Extract the (x, y) coordinate from the center of the cell holding the provided text.  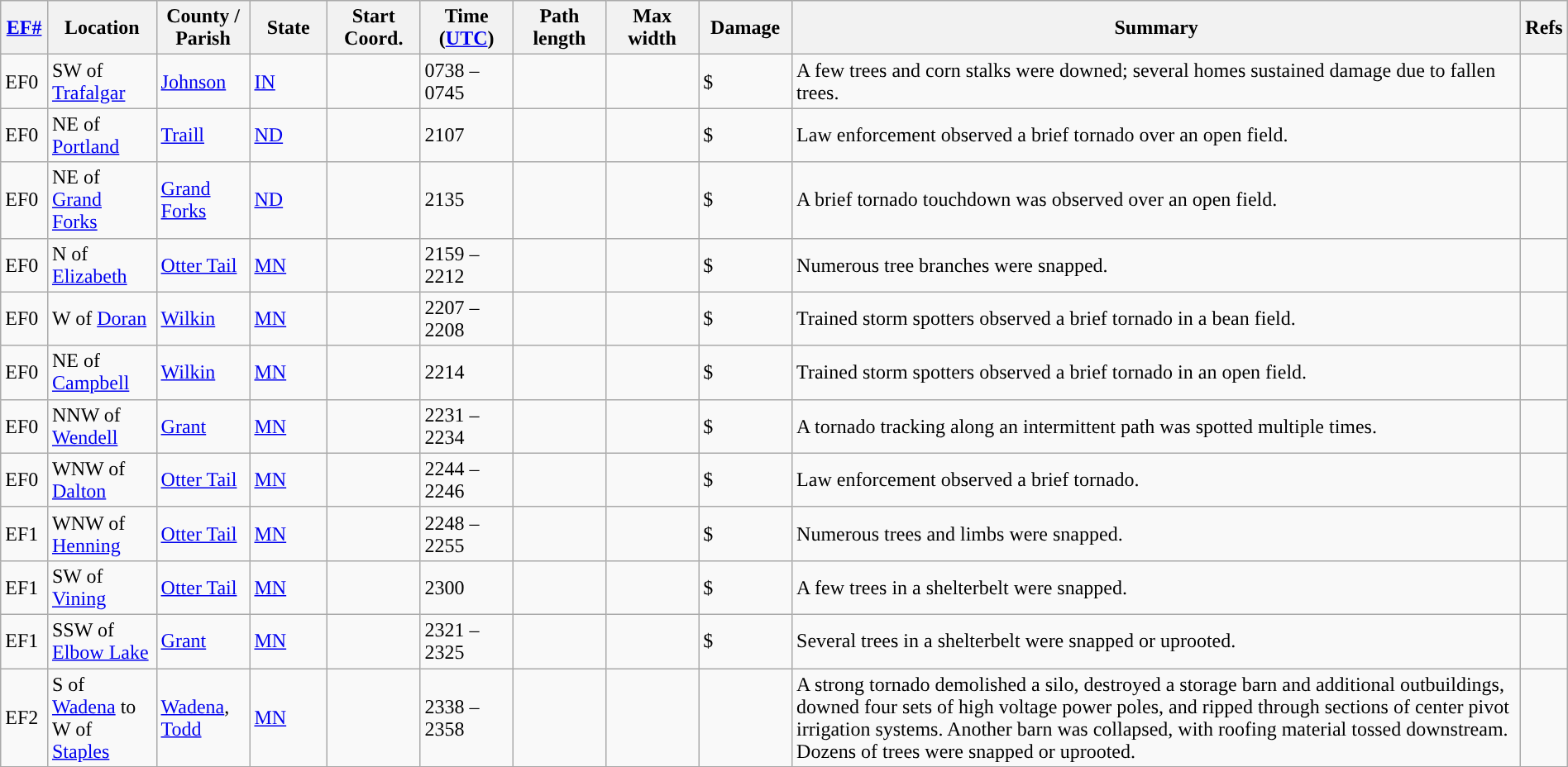
Law enforcement observed a brief tornado. (1156, 479)
Start Coord. (373, 28)
Path length (559, 28)
County / Parish (203, 28)
A brief tornado touchdown was observed over an open field. (1156, 200)
Damage (746, 28)
Johnson (203, 81)
IN (289, 81)
Grand Forks (203, 200)
A few trees and corn stalks were downed; several homes sustained damage due to fallen trees. (1156, 81)
0738 – 0745 (466, 81)
Location (102, 28)
Trained storm spotters observed a brief tornado in a bean field. (1156, 319)
Several trees in a shelterbelt were snapped or uprooted. (1156, 641)
Traill (203, 136)
2107 (466, 136)
S of Wadena to W of Staples (102, 717)
2231 – 2234 (466, 426)
SW of Trafalgar (102, 81)
Law enforcement observed a brief tornado over an open field. (1156, 136)
2244 – 2246 (466, 479)
NE of Campbell (102, 372)
N of Elizabeth (102, 264)
SSW of Elbow Lake (102, 641)
Time (UTC) (466, 28)
SW of Vining (102, 587)
2135 (466, 200)
A few trees in a shelterbelt were snapped. (1156, 587)
NE of Grand Forks (102, 200)
Numerous trees and limbs were snapped. (1156, 534)
Numerous tree branches were snapped. (1156, 264)
Refs (1544, 28)
NNW of Wendell (102, 426)
WNW of Dalton (102, 479)
W of Doran (102, 319)
NE of Portland (102, 136)
2214 (466, 372)
2207 – 2208 (466, 319)
A tornado tracking along an intermittent path was spotted multiple times. (1156, 426)
Max width (653, 28)
2338 – 2358 (466, 717)
WNW of Henning (102, 534)
2321 – 2325 (466, 641)
EF# (25, 28)
2248 – 2255 (466, 534)
2159 – 2212 (466, 264)
State (289, 28)
2300 (466, 587)
Summary (1156, 28)
Trained storm spotters observed a brief tornado in an open field. (1156, 372)
Wadena, Todd (203, 717)
EF2 (25, 717)
